Capture the cell that displays the provided text and extract its [x, y] central coordinate. 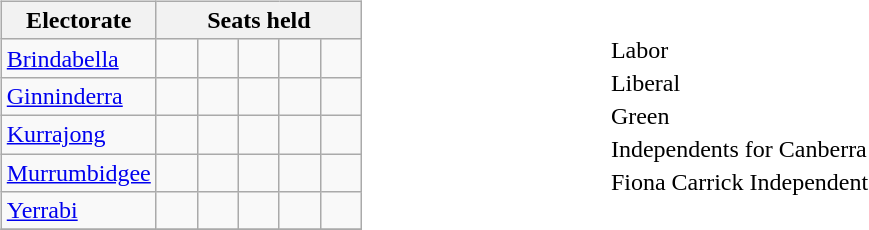
Brindabella [78, 58]
Independents for Canberra [739, 148]
Fiona Carrick Independent [739, 181]
Liberal [739, 82]
Murrumbidgee [78, 173]
Green [739, 115]
Ginninderra [78, 96]
Labor [739, 49]
Kurrajong [78, 134]
Electorate [78, 20]
Seats held [258, 20]
Yerrabi [78, 211]
